Locate the cell with the specified text and output its (X, Y) center coordinate. 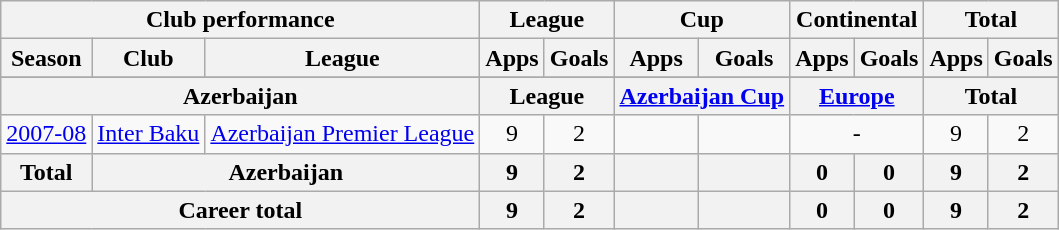
Europe (857, 96)
Club performance (240, 20)
- (857, 134)
Azerbaijan Premier League (342, 134)
Cup (702, 20)
Inter Baku (148, 134)
Career total (240, 210)
Continental (857, 20)
Azerbaijan Cup (702, 96)
2007-08 (46, 134)
Club (148, 58)
Season (46, 58)
